Determine the [X, Y] coordinate at the center of the cell enclosing the given text.  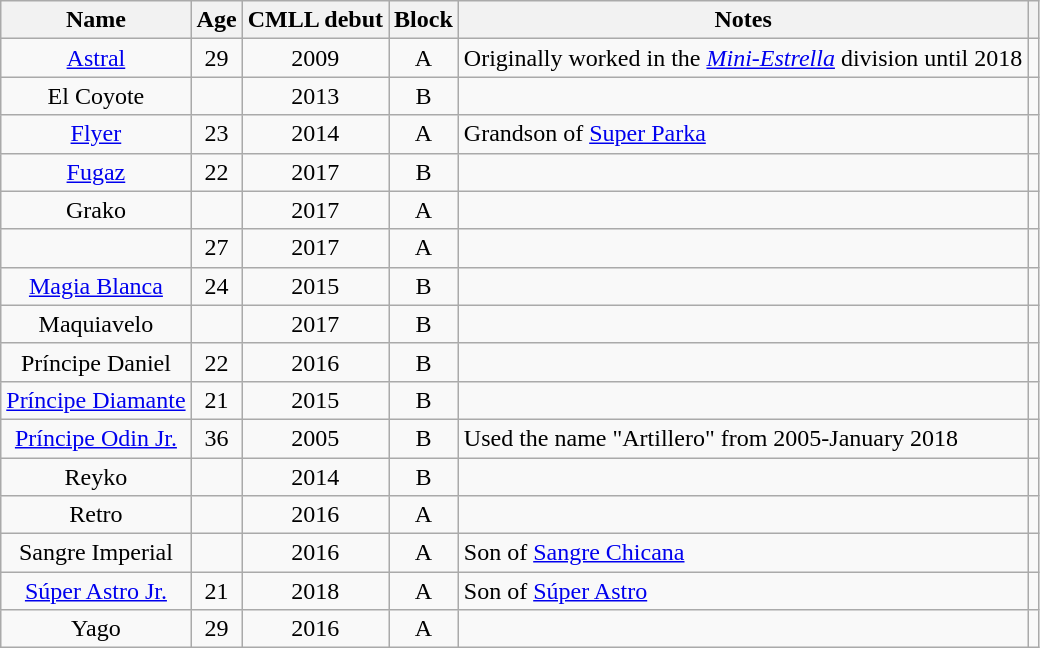
2009 [315, 58]
Age [216, 20]
Fugaz [96, 172]
Son of Sangre Chicana [742, 553]
2005 [315, 438]
Flyer [96, 134]
Son of Súper Astro [742, 591]
Príncipe Odin Jr. [96, 438]
23 [216, 134]
Súper Astro Jr. [96, 591]
36 [216, 438]
24 [216, 286]
El Coyote [96, 96]
Príncipe Daniel [96, 362]
2018 [315, 591]
Reyko [96, 477]
Maquiavelo [96, 324]
27 [216, 248]
Grako [96, 210]
Notes [742, 20]
Magia Blanca [96, 286]
Used the name "Artillero" from 2005-January 2018 [742, 438]
Astral [96, 58]
Retro [96, 515]
Name [96, 20]
2013 [315, 96]
CMLL debut [315, 20]
Originally worked in the Mini-Estrella division until 2018 [742, 58]
Príncipe Diamante [96, 400]
Block [424, 20]
Sangre Imperial [96, 553]
Grandson of Super Parka [742, 134]
Yago [96, 629]
